Locate the cell with the specified text and output its (X, Y) center coordinate. 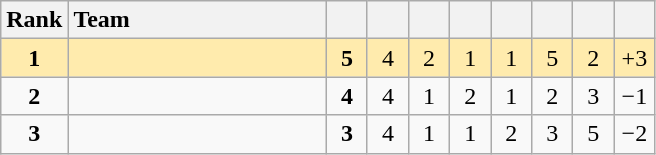
−1 (634, 96)
−2 (634, 134)
Team (198, 20)
Rank (34, 20)
+3 (634, 58)
